Capture the cell that displays the provided text and extract its [X, Y] central coordinate. 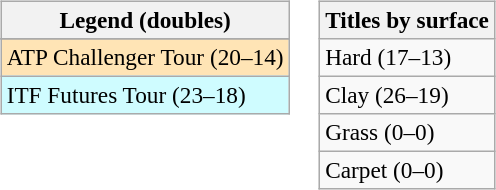
Carpet (0–0) [408, 171]
Clay (26–19) [408, 95]
Titles by surface [408, 20]
ATP Challenger Tour (20–14) [145, 57]
Hard (17–13) [408, 57]
Grass (0–0) [408, 133]
ITF Futures Tour (23–18) [145, 95]
Legend (doubles) [145, 20]
